Extract the [X, Y] coordinate from the center of the cell holding the provided text.  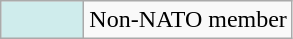
Non-NATO member [188, 20]
